Search for the cell housing the specified text and yield its (x, y) center coordinate. 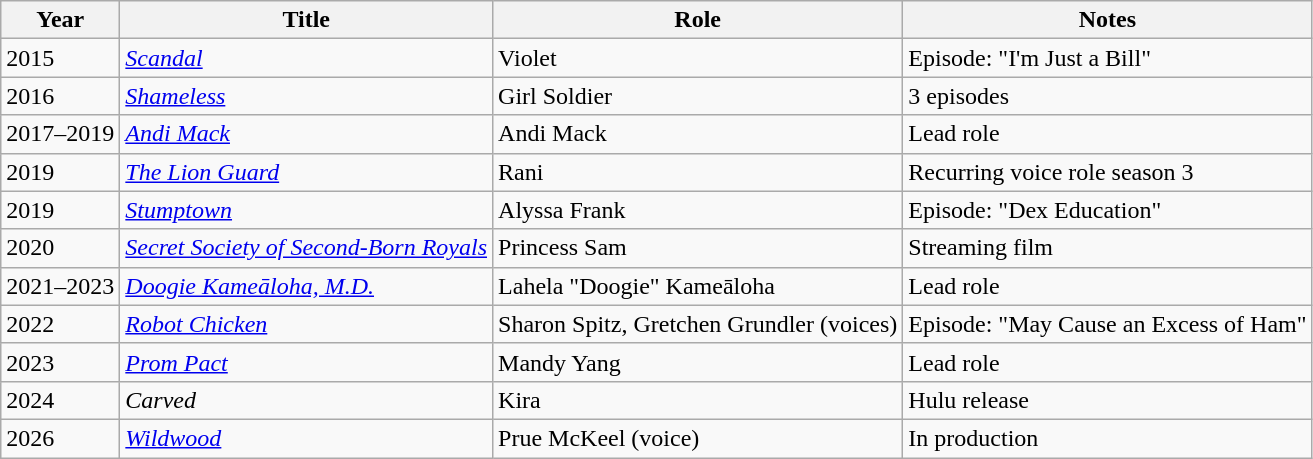
Sharon Spitz, Gretchen Grundler (voices) (698, 324)
Episode: "I'm Just a Bill" (1108, 58)
2017–2019 (60, 134)
Wildwood (306, 438)
Secret Society of Second-Born Royals (306, 248)
2020 (60, 248)
Violet (698, 58)
Role (698, 20)
Princess Sam (698, 248)
2016 (60, 96)
Scandal (306, 58)
2021–2023 (60, 286)
2015 (60, 58)
Year (60, 20)
Girl Soldier (698, 96)
Mandy Yang (698, 362)
Lahela "Doogie" Kameāloha (698, 286)
Carved (306, 400)
Rani (698, 172)
Kira (698, 400)
Streaming film (1108, 248)
2026 (60, 438)
Episode: "May Cause an Excess of Ham" (1108, 324)
Episode: "Dex Education" (1108, 210)
Notes (1108, 20)
In production (1108, 438)
Prue McKeel (voice) (698, 438)
Stumptown (306, 210)
Hulu release (1108, 400)
2023 (60, 362)
2022 (60, 324)
Robot Chicken (306, 324)
Title (306, 20)
Shameless (306, 96)
Alyssa Frank (698, 210)
2024 (60, 400)
The Lion Guard (306, 172)
3 episodes (1108, 96)
Doogie Kameāloha, M.D. (306, 286)
Prom Pact (306, 362)
Recurring voice role season 3 (1108, 172)
